Provide the [X, Y] coordinate of the cell's center where the given text is located.  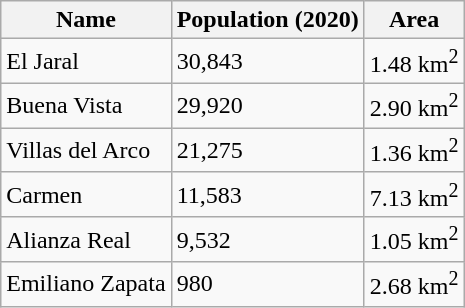
7.13 km2 [414, 194]
1.36 km2 [414, 150]
Buena Vista [86, 106]
Area [414, 20]
Emiliano Zapata [86, 284]
Carmen [86, 194]
11,583 [268, 194]
1.48 km2 [414, 62]
El Jaral [86, 62]
Alianza Real [86, 240]
21,275 [268, 150]
Villas del Arco [86, 150]
1.05 km2 [414, 240]
2.68 km2 [414, 284]
2.90 km2 [414, 106]
980 [268, 284]
30,843 [268, 62]
9,532 [268, 240]
Name [86, 20]
Population (2020) [268, 20]
29,920 [268, 106]
